Output the [x, y] coordinate of the center of the cell containing the given text.  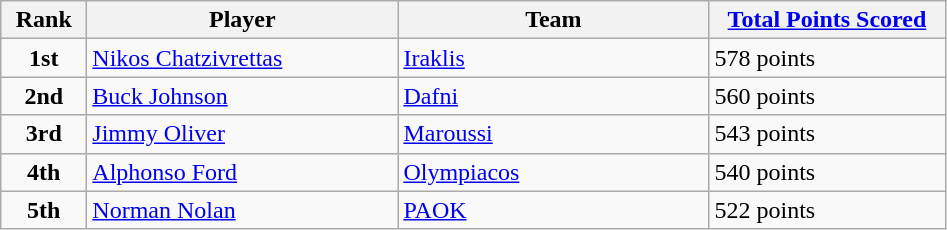
Dafni [554, 96]
522 points [827, 210]
5th [44, 210]
Total Points Scored [827, 20]
540 points [827, 172]
Iraklis [554, 58]
578 points [827, 58]
543 points [827, 134]
PAOK [554, 210]
2nd [44, 96]
Team [554, 20]
Buck Johnson [242, 96]
1st [44, 58]
Norman Nolan [242, 210]
Maroussi [554, 134]
Rank [44, 20]
4th [44, 172]
560 points [827, 96]
Olympiacos [554, 172]
3rd [44, 134]
Jimmy Oliver [242, 134]
Player [242, 20]
Alphonso Ford [242, 172]
Nikos Chatzivrettas [242, 58]
